Output the (X, Y) coordinate of the center of the cell containing the given text.  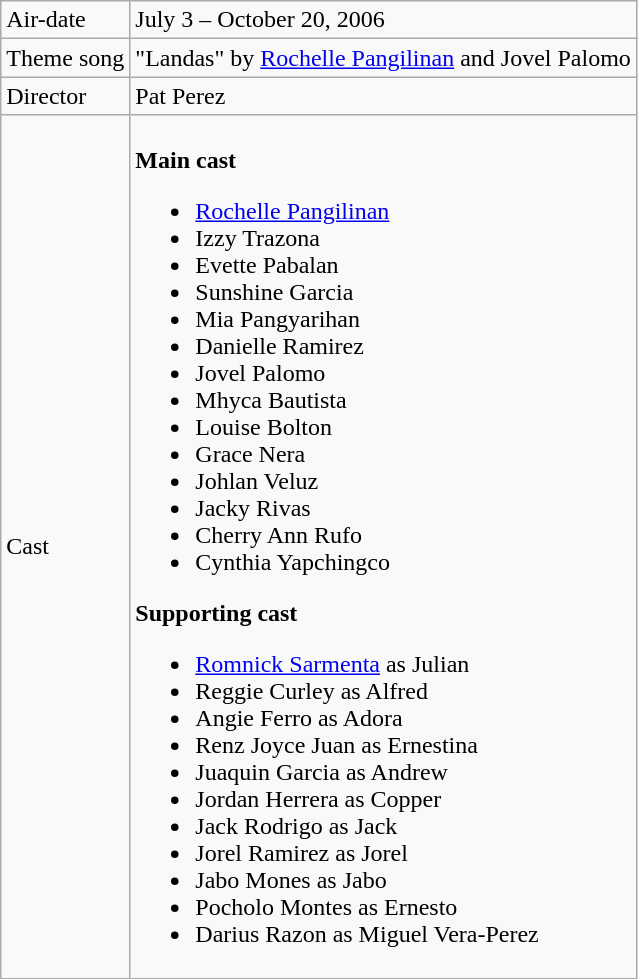
Theme song (66, 58)
Pat Perez (384, 96)
"Landas" by Rochelle Pangilinan and Jovel Palomo (384, 58)
Air-date (66, 20)
Director (66, 96)
July 3 – October 20, 2006 (384, 20)
Cast (66, 546)
